Return [x, y] of the center of cell containing provided text 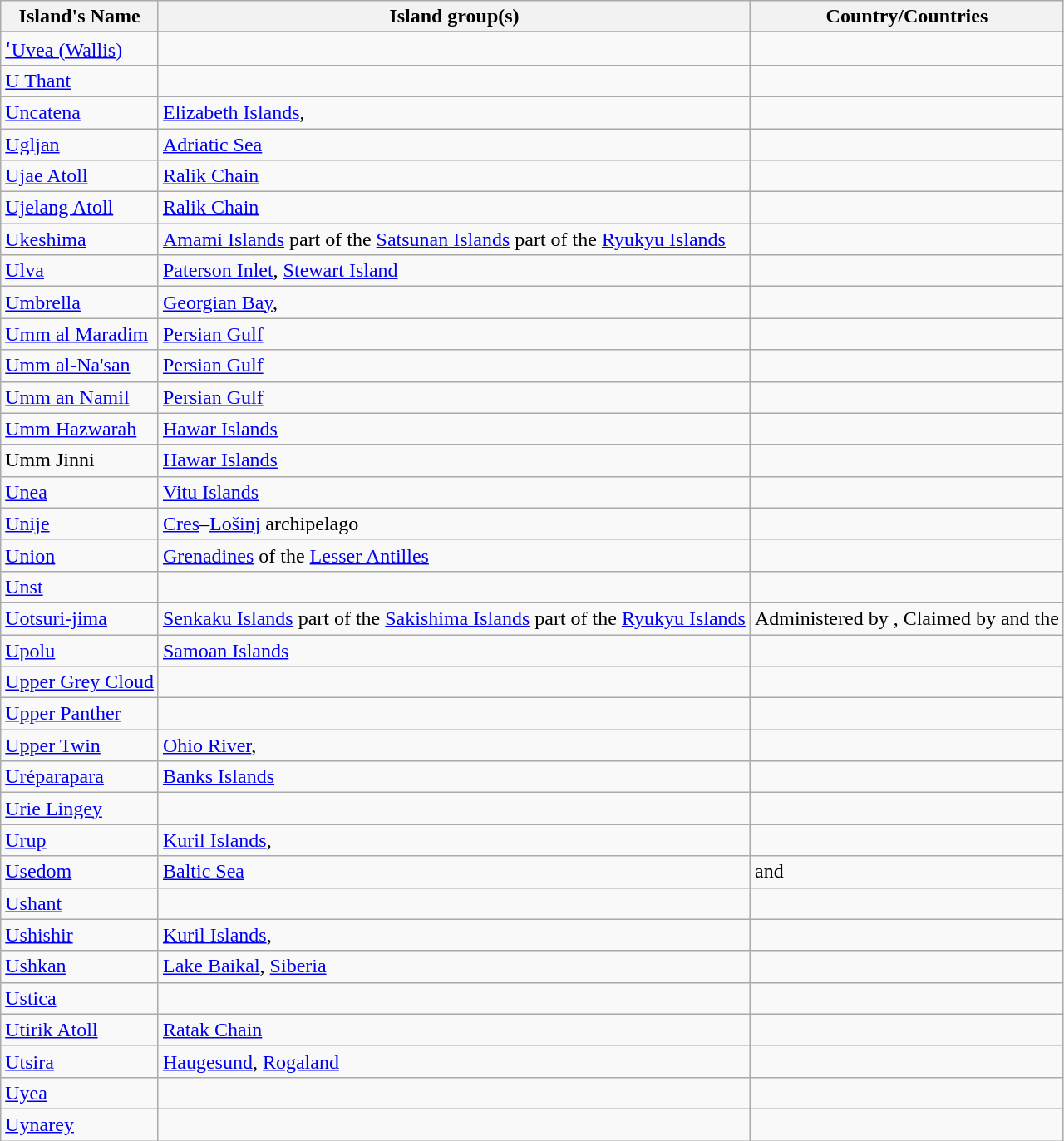
Usedom [80, 872]
Uynarey [80, 1124]
Unst [80, 587]
Ukeshima [80, 239]
Utirik Atoll [80, 1030]
Uotsuri-jima [80, 618]
Senkaku Islands part of the Sakishima Islands part of the Ryukyu Islands [454, 618]
Paterson Inlet, Stewart Island [454, 271]
Elizabeth Islands, [454, 112]
Unea [80, 492]
Urie Lingey [80, 809]
Uyea [80, 1093]
Baltic Sea [454, 872]
Vitu Islands [454, 492]
Ugljan [80, 144]
Upper Twin [80, 745]
Umbrella [80, 302]
and [906, 872]
Ohio River, [454, 745]
Adriatic Sea [454, 144]
Lake Baikal, Siberia [454, 966]
Cres–Lošinj archipelago [454, 524]
Country/Countries [906, 17]
Banks Islands [454, 777]
Amami Islands part of the Satsunan Islands part of the Ryukyu Islands [454, 239]
Umm an Namil [80, 397]
Umm Hazwarah [80, 429]
Ushkan [80, 966]
U Thant [80, 81]
Urup [80, 840]
Georgian Bay, [454, 302]
Upper Grey Cloud [80, 682]
Ujelang Atoll [80, 208]
Uréparapara [80, 777]
Ushishir [80, 935]
Umm al-Na'san [80, 366]
Umm Jinni [80, 460]
Upolu [80, 651]
Ustica [80, 998]
Uncatena [80, 112]
Umm al Maradim [80, 334]
ʻUvea (Wallis) [80, 49]
Ushant [80, 903]
Ulva [80, 271]
Island's Name [80, 17]
Administered by , Claimed by and the [906, 618]
Haugesund, Rogaland [454, 1061]
Samoan Islands [454, 651]
Utsira [80, 1061]
Ujae Atoll [80, 176]
Union [80, 555]
Upper Panther [80, 714]
Unije [80, 524]
Ratak Chain [454, 1030]
Island group(s) [454, 17]
Grenadines of the Lesser Antilles [454, 555]
